Search for the cell housing the specified text and yield its (x, y) center coordinate. 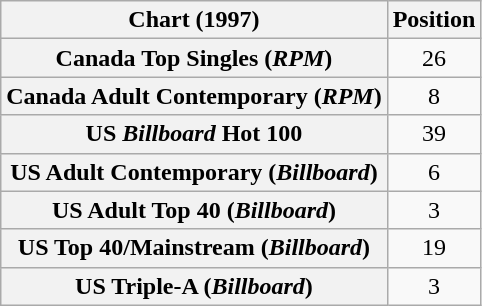
Chart (1997) (194, 20)
Canada Top Singles (RPM) (194, 58)
8 (434, 96)
19 (434, 248)
Canada Adult Contemporary (RPM) (194, 96)
39 (434, 134)
US Top 40/Mainstream (Billboard) (194, 248)
US Adult Contemporary (Billboard) (194, 172)
6 (434, 172)
US Billboard Hot 100 (194, 134)
Position (434, 20)
US Triple-A (Billboard) (194, 286)
26 (434, 58)
US Adult Top 40 (Billboard) (194, 210)
